For the text-containing cell, return its midpoint in [x, y] coordinate format. 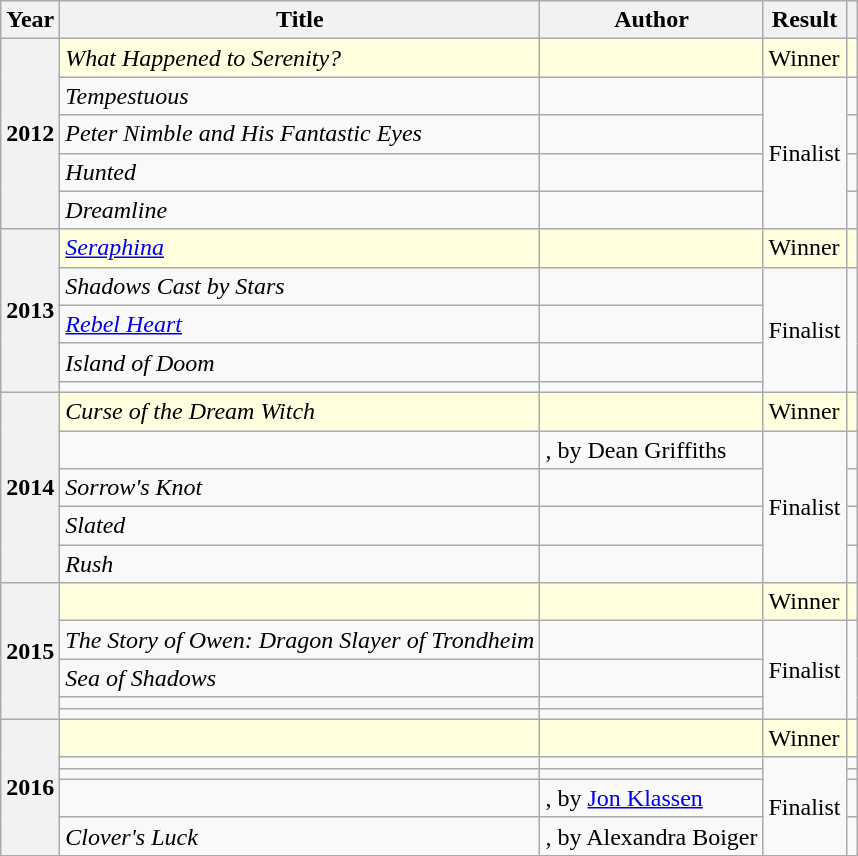
, by Jon Klassen [652, 798]
Title [300, 20]
Shadows Cast by Stars [300, 286]
2012 [30, 134]
2016 [30, 787]
2015 [30, 651]
Clover's Luck [300, 836]
Result [804, 20]
Hunted [300, 172]
Seraphina [300, 248]
, by Dean Griffiths [652, 449]
Tempestuous [300, 96]
Sorrow's Knot [300, 488]
Rebel Heart [300, 324]
Year [30, 20]
The Story of Owen: Dragon Slayer of Trondheim [300, 640]
What Happened to Serenity? [300, 58]
Slated [300, 526]
, by Alexandra Boiger [652, 836]
Rush [300, 564]
Author [652, 20]
Curse of the Dream Witch [300, 411]
Dreamline [300, 210]
2014 [30, 487]
Peter Nimble and His Fantastic Eyes [300, 134]
Island of Doom [300, 362]
2013 [30, 310]
Sea of Shadows [300, 678]
